Capture the cell that displays the provided text and extract its (X, Y) central coordinate. 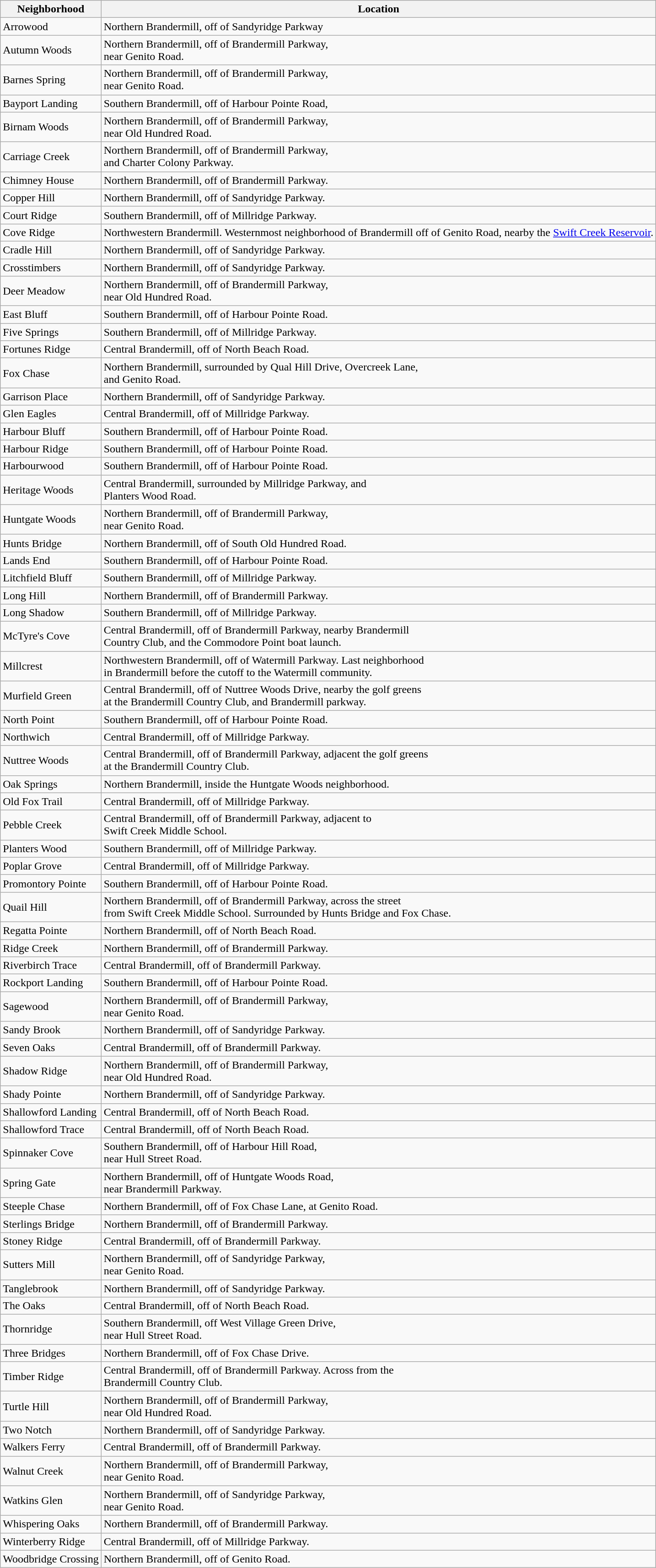
Cradle Hill (51, 250)
Walkers Ferry (51, 1447)
Heritage Woods (51, 489)
Northern Brandermill, off of North Beach Road. (379, 930)
Sterlings Bridge (51, 1224)
Garrison Place (51, 397)
Sutters Mill (51, 1264)
Sandy Brook (51, 1030)
Walnut Creek (51, 1471)
Spinnaker Cove (51, 1153)
Huntgate Woods (51, 520)
Watkins Glen (51, 1500)
The Oaks (51, 1306)
Chimney House (51, 180)
Arrowood (51, 27)
Quail Hill (51, 907)
McTyre's Cove (51, 637)
Rockport Landing (51, 983)
Northern Brandermill, off of Sandyridge Parkway (379, 27)
Five Springs (51, 332)
Spring Gate (51, 1183)
Court Ridge (51, 215)
Northwestern Brandermill, off of Watermill Parkway. Last neighborhoodin Brandermill before the cutoff to the Watermill community. (379, 666)
Shallowford Trace (51, 1129)
Harbour Bluff (51, 431)
Planters Wood (51, 848)
Crosstimbers (51, 268)
Tanglebrook (51, 1289)
North Point (51, 720)
Central Brandermill, off of Brandermill Parkway, nearby BrandermillCountry Club, and the Commodore Point boat launch. (379, 637)
Ridge Creek (51, 948)
Glen Eagles (51, 414)
Hunts Bridge (51, 543)
Fortunes Ridge (51, 349)
Southern Brandermill, off West Village Green Drive,near Hull Street Road. (379, 1329)
Stoney Ridge (51, 1241)
Timber Ridge (51, 1377)
Deer Meadow (51, 291)
Northern Brandermill, off of Fox Chase Drive. (379, 1353)
Litchfield Bluff (51, 578)
Neighborhood (51, 9)
Steeple Chase (51, 1206)
Oak Springs (51, 784)
Northern Brandermill, off of Brandermill Parkway,and Charter Colony Parkway. (379, 156)
Harbour Ridge (51, 449)
Bayport Landing (51, 103)
Shadow Ridge (51, 1071)
Three Bridges (51, 1353)
Copper Hill (51, 198)
Cove Ridge (51, 232)
Birnam Woods (51, 127)
Pebble Creek (51, 825)
Turtle Hill (51, 1406)
Barnes Spring (51, 80)
Northwich (51, 737)
Northern Brandermill, off of Fox Chase Lane, at Genito Road. (379, 1206)
Northern Brandermill, inside the Huntgate Woods neighborhood. (379, 784)
Winterberry Ridge (51, 1541)
Northern Brandermill, off of Huntgate Woods Road,near Brandermill Parkway. (379, 1183)
Poplar Grove (51, 866)
Promontory Pointe (51, 883)
Northern Brandermill, surrounded by Qual Hill Drive, Overcreek Lane,and Genito Road. (379, 373)
Harbourwood (51, 466)
Southern Brandermill, off of Harbour Hill Road,near Hull Street Road. (379, 1153)
Fox Chase (51, 373)
Murfield Green (51, 696)
Central Brandermill, off of Brandermill Parkway, adjacent the golf greensat the Brandermill Country Club. (379, 760)
Carriage Creek (51, 156)
Central Brandermill, off of Brandermill Parkway, adjacent toSwift Creek Middle School. (379, 825)
Woodbridge Crossing (51, 1559)
Nuttree Woods (51, 760)
Central Brandermill, off of Nuttree Woods Drive, nearby the golf greensat the Brandermill Country Club, and Brandermill parkway. (379, 696)
Long Shadow (51, 613)
Old Fox Trail (51, 801)
Autumn Woods (51, 50)
Northern Brandermill, off of Genito Road. (379, 1559)
Millcrest (51, 666)
Shady Pointe (51, 1095)
Riverbirch Trace (51, 966)
Regatta Pointe (51, 930)
Lands End (51, 560)
Northern Brandermill, off of Brandermill Parkway, across the streetfrom Swift Creek Middle School. Surrounded by Hunts Bridge and Fox Chase. (379, 907)
Long Hill (51, 595)
Northern Brandermill, off of South Old Hundred Road. (379, 543)
Sagewood (51, 1006)
East Bluff (51, 315)
Southern Brandermill, off of Harbour Pointe Road, (379, 103)
Thornridge (51, 1329)
Shallowford Landing (51, 1112)
Seven Oaks (51, 1047)
Location (379, 9)
Two Notch (51, 1430)
Northwestern Brandermill. Westernmost neighborhood of Brandermill off of Genito Road, nearby the Swift Creek Reservoir. (379, 232)
Central Brandermill, off of Brandermill Parkway. Across from theBrandermill Country Club. (379, 1377)
Whispering Oaks (51, 1524)
Central Brandermill, surrounded by Millridge Parkway, andPlanters Wood Road. (379, 489)
